Detect which cell encompasses the target text, then output its [X, Y] center coordinate. 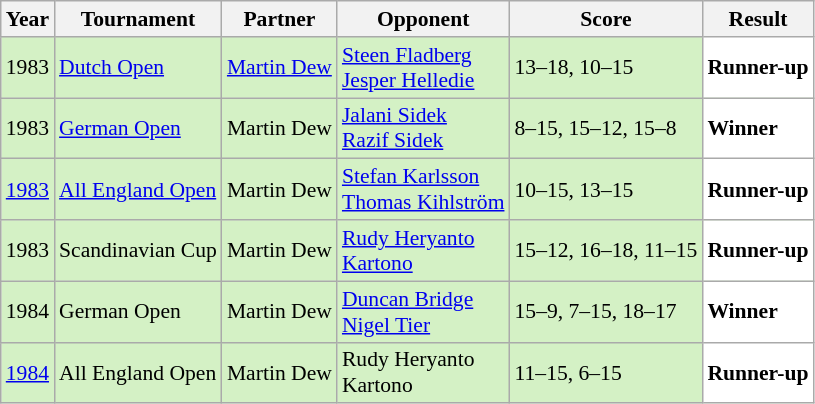
Partner [280, 19]
Year [28, 19]
13–18, 10–15 [606, 68]
Jalani Sidek Razif Sidek [424, 128]
Score [606, 19]
10–15, 13–15 [606, 190]
Duncan Bridge Nigel Tier [424, 312]
Opponent [424, 19]
15–12, 16–18, 11–15 [606, 250]
Steen Fladberg Jesper Helledie [424, 68]
Result [758, 19]
15–9, 7–15, 18–17 [606, 312]
Scandinavian Cup [138, 250]
11–15, 6–15 [606, 372]
8–15, 15–12, 15–8 [606, 128]
Dutch Open [138, 68]
Stefan Karlsson Thomas Kihlström [424, 190]
Tournament [138, 19]
